Provide the (X, Y) coordinate of the cell's center where the given text is located.  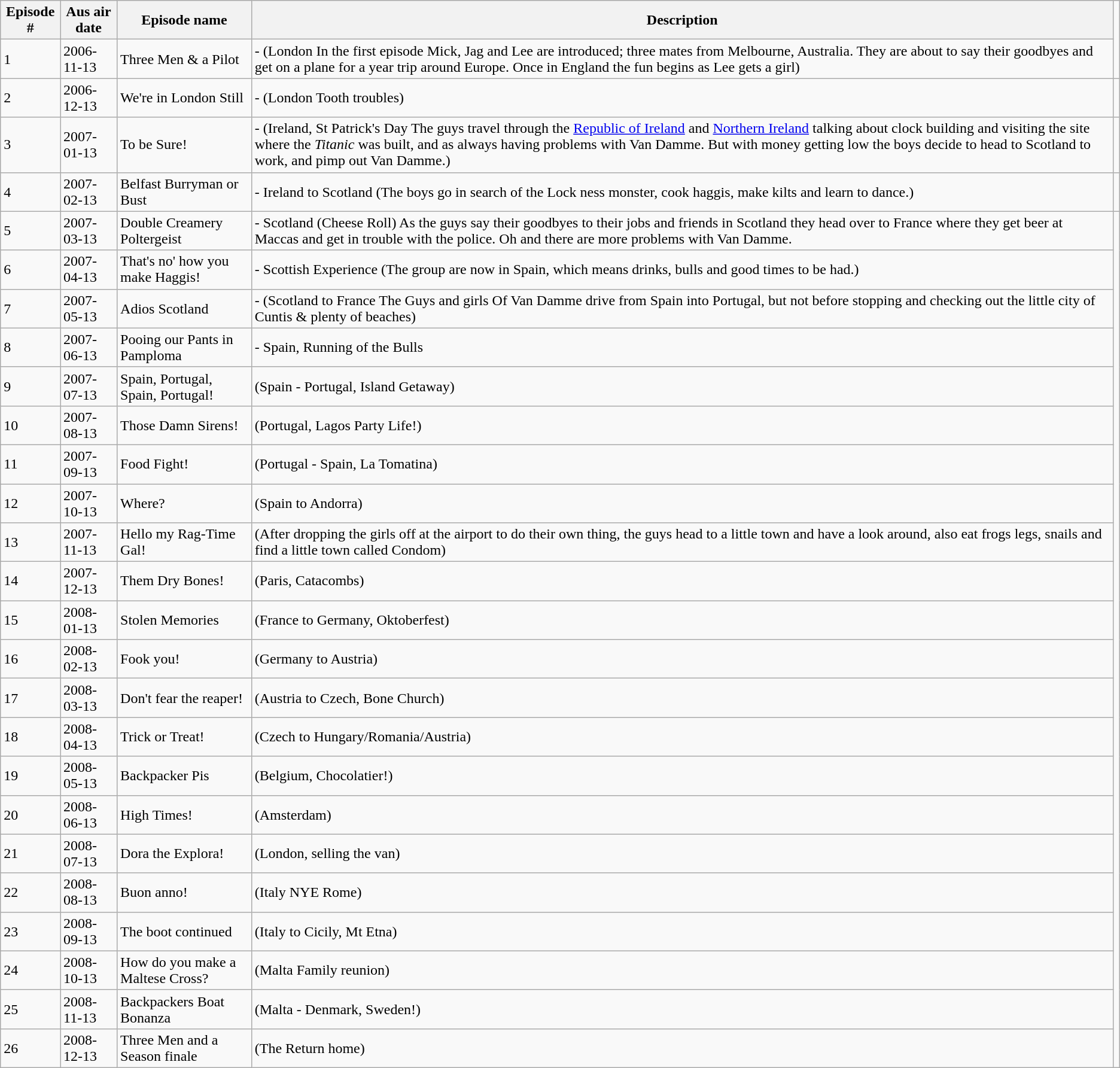
(Amsterdam) (682, 815)
13 (31, 542)
2007-09-13 (89, 464)
Fook you! (184, 659)
23 (31, 931)
17 (31, 698)
- (London Tooth troubles) (682, 98)
2007-04-13 (89, 269)
19 (31, 775)
Episode # (31, 20)
2008-05-13 (89, 775)
(Spain to Andorra) (682, 503)
Belfast Burryman or Bust (184, 191)
1 (31, 59)
To be Sure! (184, 145)
High Times! (184, 815)
2008-04-13 (89, 737)
12 (31, 503)
2007-10-13 (89, 503)
Buon anno! (184, 893)
Backpackers Boat Bonanza (184, 1009)
Double Creamery Poltergeist (184, 231)
Adios Scotland (184, 309)
2008-02-13 (89, 659)
16 (31, 659)
2008-06-13 (89, 815)
2007-01-13 (89, 145)
(France to Germany, Oktoberfest) (682, 620)
(Paris, Catacombs) (682, 582)
2008-08-13 (89, 893)
2007-02-13 (89, 191)
2007-06-13 (89, 347)
Episode name (184, 20)
Hello my Rag-Time Gal! (184, 542)
4 (31, 191)
That's no' how you make Haggis! (184, 269)
(Czech to Hungary/Romania/Austria) (682, 737)
2008-07-13 (89, 853)
10 (31, 425)
8 (31, 347)
Three Men and a Season finale (184, 1048)
Those Damn Sirens! (184, 425)
2007-05-13 (89, 309)
20 (31, 815)
- Scottish Experience (The group are now in Spain, which means drinks, bulls and good times to be had.) (682, 269)
(The Return home) (682, 1048)
Where? (184, 503)
2006-11-13 (89, 59)
9 (31, 387)
Dora the Explora! (184, 853)
18 (31, 737)
2007-12-13 (89, 582)
26 (31, 1048)
5 (31, 231)
3 (31, 145)
Aus air date (89, 20)
25 (31, 1009)
2007-08-13 (89, 425)
Three Men & a Pilot (184, 59)
14 (31, 582)
(Belgium, Chocolatier!) (682, 775)
Food Fight! (184, 464)
6 (31, 269)
- Ireland to Scotland (The boys go in search of the Lock ness monster, cook haggis, make kilts and learn to dance.) (682, 191)
7 (31, 309)
- Spain, Running of the Bulls (682, 347)
2008-01-13 (89, 620)
2007-07-13 (89, 387)
(Italy NYE Rome) (682, 893)
2008-10-13 (89, 970)
22 (31, 893)
Description (682, 20)
Trick or Treat! (184, 737)
Pooing our Pants in Pamploma (184, 347)
(Portugal - Spain, La Tomatina) (682, 464)
(Italy to Cicily, Mt Etna) (682, 931)
(London, selling the van) (682, 853)
15 (31, 620)
2008-03-13 (89, 698)
(Austria to Czech, Bone Church) (682, 698)
How do you make a Maltese Cross? (184, 970)
(Spain - Portugal, Island Getaway) (682, 387)
11 (31, 464)
The boot continued (184, 931)
2008-09-13 (89, 931)
(Malta Family reunion) (682, 970)
Stolen Memories (184, 620)
24 (31, 970)
(Malta - Denmark, Sweden!) (682, 1009)
Backpacker Pis (184, 775)
2006-12-13 (89, 98)
(Portugal, Lagos Party Life!) (682, 425)
Don't fear the reaper! (184, 698)
Spain, Portugal, Spain, Portugal! (184, 387)
(Germany to Austria) (682, 659)
We're in London Still (184, 98)
2008-12-13 (89, 1048)
2 (31, 98)
2007-11-13 (89, 542)
2007-03-13 (89, 231)
2008-11-13 (89, 1009)
21 (31, 853)
Them Dry Bones! (184, 582)
